Output the (x, y) coordinate of the center of the cell containing the given text.  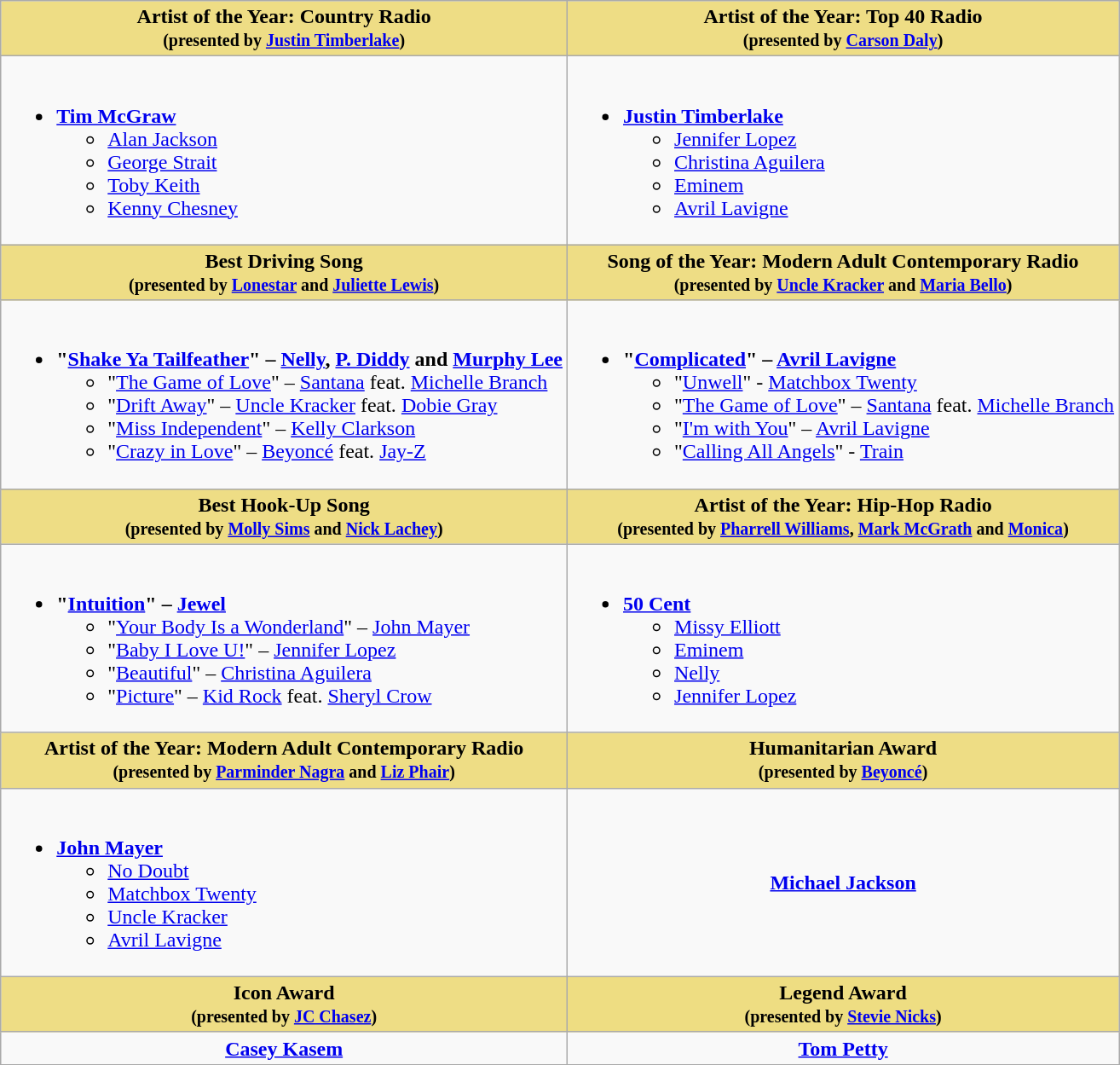
Casey Kasem (285, 1048)
Michael Jackson (844, 882)
Icon Award(presented by JC Chasez) (285, 1004)
Best Hook-Up Song(presented by Molly Sims and Nick Lachey) (285, 517)
Song of the Year: Modern Adult Contemporary Radio(presented by Uncle Kracker and Maria Bello) (844, 273)
Tim McGrawAlan JacksonGeorge StraitToby KeithKenny Chesney (285, 150)
Best Driving Song(presented by Lonestar and Juliette Lewis) (285, 273)
Legend Award(presented by Stevie Nicks) (844, 1004)
50 CentMissy ElliottEminemNellyJennifer Lopez (844, 638)
John MayerNo DoubtMatchbox TwentyUncle KrackerAvril Lavigne (285, 882)
Humanitarian Award(presented by Beyoncé) (844, 761)
Artist of the Year: Country Radio(presented by Justin Timberlake) (285, 29)
Artist of the Year: Top 40 Radio(presented by Carson Daly) (844, 29)
Artist of the Year: Hip-Hop Radio(presented by Pharrell Williams, Mark McGrath and Monica) (844, 517)
Artist of the Year: Modern Adult Contemporary Radio(presented by Parminder Nagra and Liz Phair) (285, 761)
Tom Petty (844, 1048)
Justin TimberlakeJennifer LopezChristina AguileraEminemAvril Lavigne (844, 150)
